Return the [X, Y] coordinate for the center point of the cell that contains the specified text.  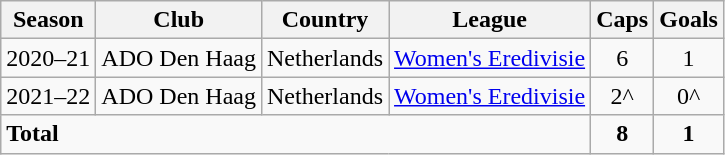
2021–22 [48, 96]
8 [622, 134]
League [490, 20]
2020–21 [48, 58]
2^ [622, 96]
6 [622, 58]
0^ [689, 96]
Caps [622, 20]
Season [48, 20]
Total [296, 134]
Goals [689, 20]
Country [324, 20]
Club [179, 20]
